Identify which cell holds the provided text, then report its [X, Y] central coordinate. 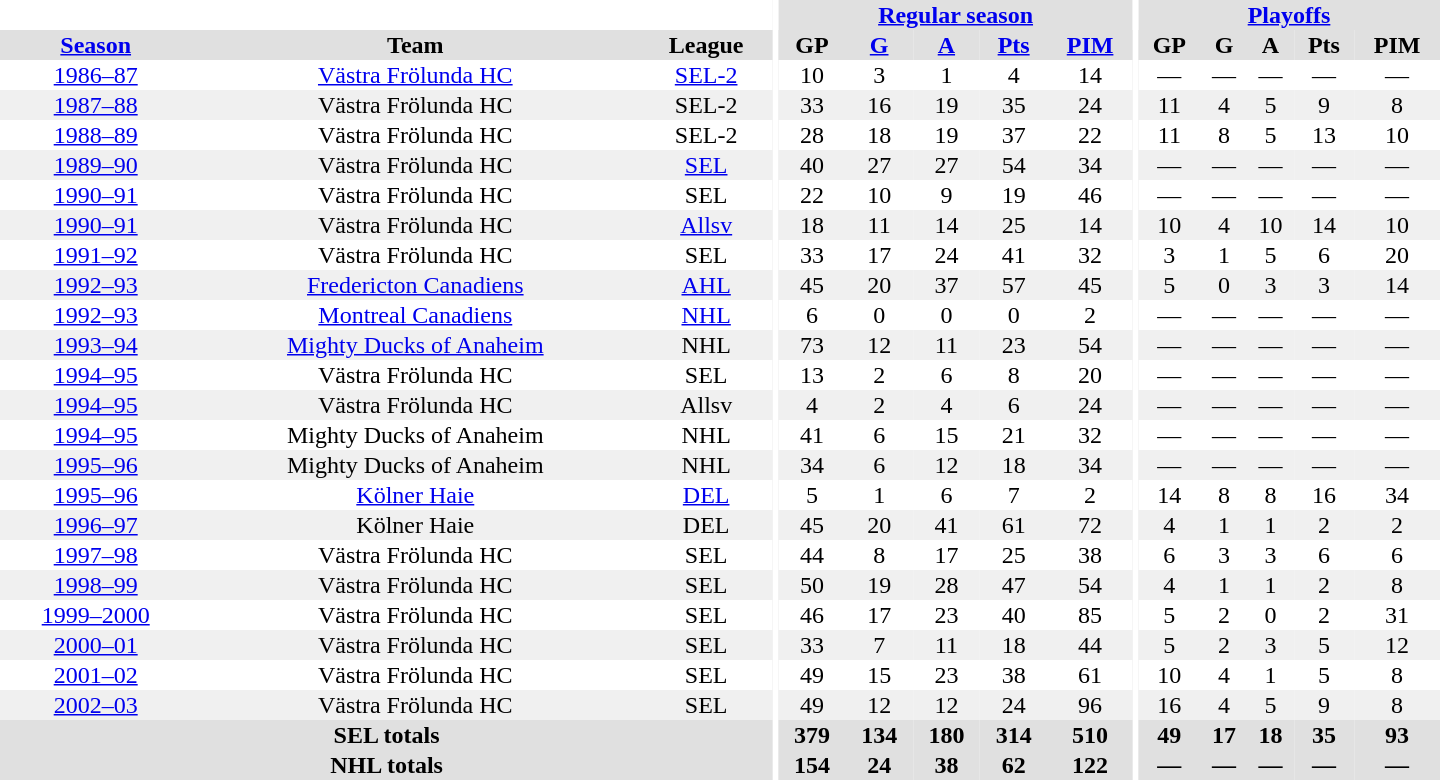
2000–01 [96, 645]
Team [415, 45]
31 [1397, 615]
Regular season [956, 15]
21 [1014, 435]
Playoffs [1289, 15]
1989–90 [96, 165]
1998–99 [96, 585]
180 [946, 735]
73 [812, 345]
League [706, 45]
50 [812, 585]
47 [1014, 585]
57 [1014, 285]
1987–88 [96, 105]
2001–02 [96, 675]
1996–97 [96, 525]
1993–94 [96, 345]
134 [880, 735]
NHL totals [386, 765]
122 [1090, 765]
62 [1014, 765]
Season [96, 45]
Montreal Canadiens [415, 315]
AHL [706, 285]
1997–98 [96, 555]
SEL totals [386, 735]
1986–87 [96, 75]
2002–03 [96, 705]
Fredericton Canadiens [415, 285]
93 [1397, 735]
1988–89 [96, 135]
85 [1090, 615]
510 [1090, 735]
379 [812, 735]
96 [1090, 705]
314 [1014, 735]
154 [812, 765]
1999–2000 [96, 615]
1991–92 [96, 255]
72 [1090, 525]
